Detect which cell encompasses the target text, then output its [X, Y] center coordinate. 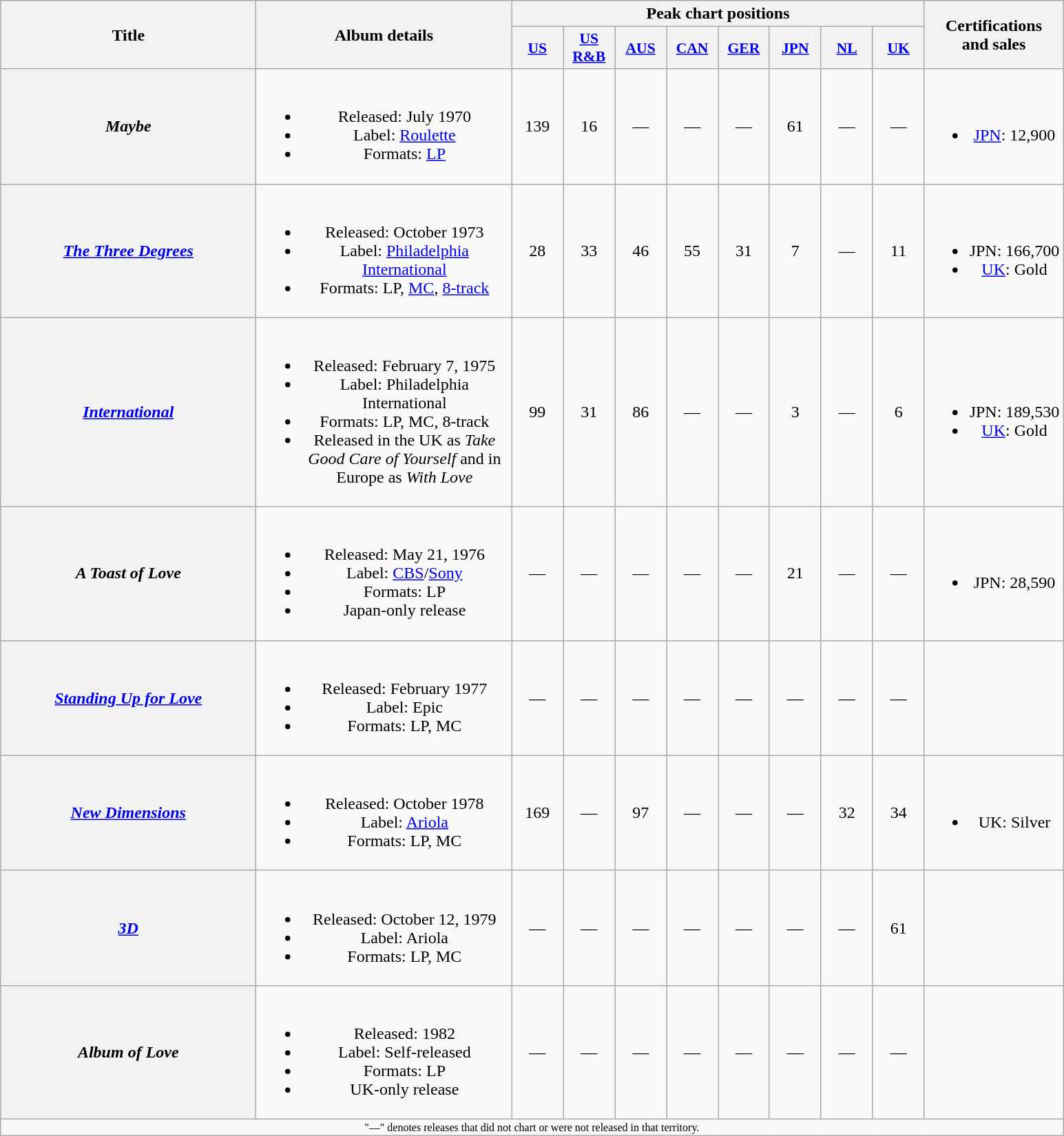
JPN: 28,590 [994, 574]
Released: February 1977Label: EpicFormats: LP, MC [384, 698]
Released: 1982Label: Self-releasedFormats: LPUK-only release [384, 1052]
JPN [795, 48]
US R&B [590, 48]
International [128, 412]
28 [537, 251]
The Three Degrees [128, 251]
Maybe [128, 127]
Released: May 21, 1976Label: CBS/SonyFormats: LPJapan-only release [384, 574]
34 [898, 812]
Released: July 1970Label: RouletteFormats: LP [384, 127]
A Toast of Love [128, 574]
JPN: 12,900 [994, 127]
Released: October 1973Label: Philadelphia InternationalFormats: LP, MC, 8-track [384, 251]
139 [537, 127]
Peak chart positions [718, 14]
55 [693, 251]
33 [590, 251]
AUS [640, 48]
JPN: 189,530UK: Gold [994, 412]
86 [640, 412]
32 [847, 812]
Released: October 1978Label: AriolaFormats: LP, MC [384, 812]
6 [898, 412]
CAN [693, 48]
99 [537, 412]
New Dimensions [128, 812]
16 [590, 127]
169 [537, 812]
Standing Up for Love [128, 698]
Title [128, 34]
3 [795, 412]
GER [744, 48]
21 [795, 574]
Album details [384, 34]
"—" denotes releases that did not chart or were not released in that territory. [532, 1127]
Certificationsand sales [994, 34]
NL [847, 48]
JPN: 166,700UK: Gold [994, 251]
Released: October 12, 1979Label: AriolaFormats: LP, MC [384, 928]
7 [795, 251]
3D [128, 928]
UK: Silver [994, 812]
46 [640, 251]
11 [898, 251]
US [537, 48]
Album of Love [128, 1052]
UK [898, 48]
97 [640, 812]
